Determine the [X, Y] coordinate at the center of the cell enclosing the given text.  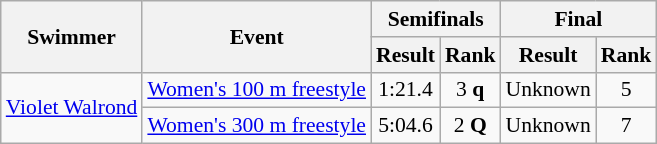
Violet Walrond [72, 108]
Final [578, 19]
7 [626, 126]
5 [626, 90]
Swimmer [72, 36]
Women's 300 m freestyle [256, 126]
1:21.4 [406, 90]
Semifinals [436, 19]
3 q [470, 90]
5:04.6 [406, 126]
2 Q [470, 126]
Event [256, 36]
Women's 100 m freestyle [256, 90]
